For the text-containing cell, return its midpoint in [x, y] coordinate format. 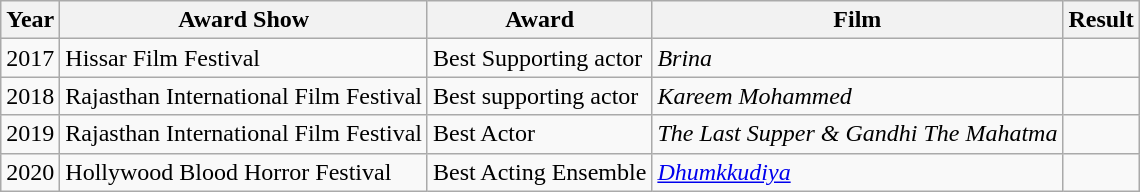
Brina [858, 58]
2019 [30, 134]
Kareem Mohammed [858, 96]
2017 [30, 58]
Best supporting actor [539, 96]
Dhumkkudiya [858, 172]
Award [539, 20]
Best Actor [539, 134]
Best Supporting actor [539, 58]
Film [858, 20]
Award Show [244, 20]
2018 [30, 96]
2020 [30, 172]
Result [1101, 20]
The Last Supper & Gandhi The Mahatma [858, 134]
Year [30, 20]
Hollywood Blood Horror Festival [244, 172]
Hissar Film Festival [244, 58]
Best Acting Ensemble [539, 172]
